Detect which cell encompasses the target text, then output its (X, Y) center coordinate. 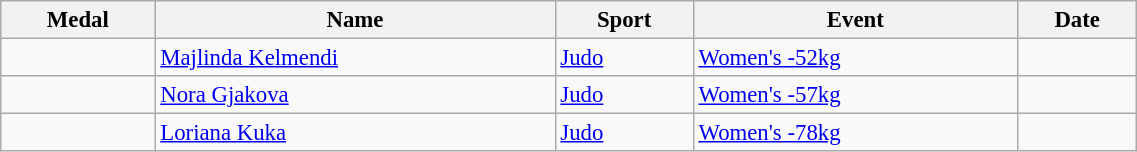
Event (855, 20)
Date (1078, 20)
Loriana Kuka (355, 133)
Women's -57kg (855, 95)
Women's -52kg (855, 58)
Sport (624, 20)
Nora Gjakova (355, 95)
Majlinda Kelmendi (355, 58)
Name (355, 20)
Medal (78, 20)
Women's -78kg (855, 133)
